For the text-containing cell, return its midpoint in [x, y] coordinate format. 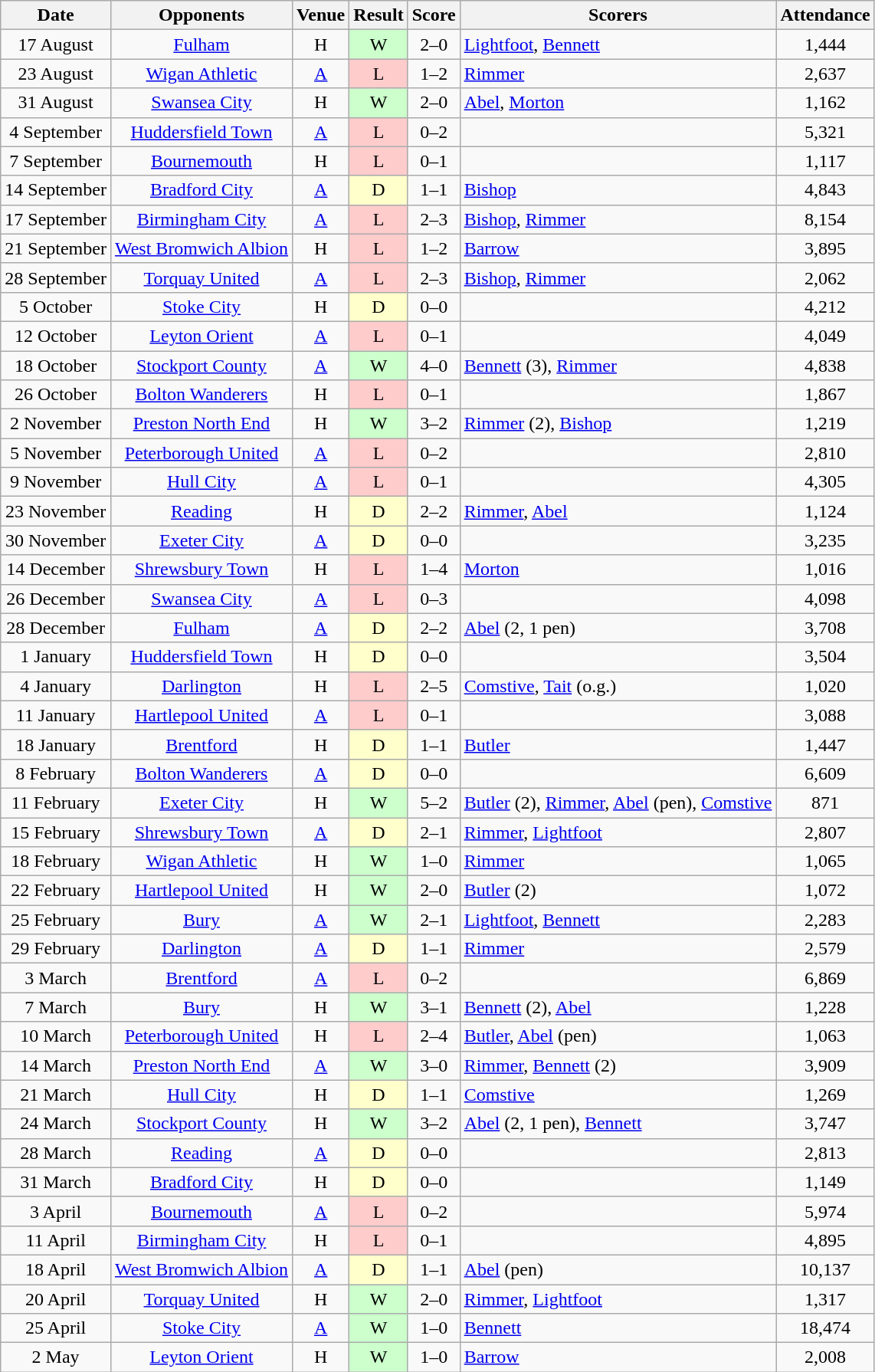
1,072 [825, 891]
17 August [56, 44]
2,579 [825, 949]
25 April [56, 1328]
1,162 [825, 103]
4,049 [825, 336]
8 February [56, 773]
2–5 [434, 686]
3,747 [825, 1124]
3,235 [825, 540]
2,810 [825, 453]
Butler (2) [618, 891]
7 September [56, 161]
1 January [56, 657]
26 October [56, 395]
11 February [56, 803]
Scorers [618, 15]
Butler (2), Rimmer, Abel (pen), Comstive [618, 803]
871 [825, 803]
18 February [56, 862]
3,504 [825, 657]
10 March [56, 1036]
14 December [56, 569]
4 September [56, 132]
31 March [56, 1182]
Comstive [618, 1095]
5,974 [825, 1211]
17 September [56, 219]
2,813 [825, 1153]
30 November [56, 540]
18 April [56, 1269]
Rimmer, Bennett (2) [618, 1065]
1,149 [825, 1182]
21 March [56, 1095]
29 February [56, 949]
Bennett (3), Rimmer [618, 366]
24 March [56, 1124]
3,909 [825, 1065]
18 October [56, 366]
1,063 [825, 1036]
4 January [56, 686]
1,444 [825, 44]
25 February [56, 920]
0–3 [434, 599]
20 April [56, 1299]
31 August [56, 103]
1–4 [434, 569]
3,088 [825, 715]
1,016 [825, 569]
2 November [56, 424]
15 February [56, 832]
18 January [56, 744]
Butler [618, 744]
3,895 [825, 248]
2,807 [825, 832]
18,474 [825, 1328]
1,065 [825, 862]
4,098 [825, 599]
2,062 [825, 277]
Bishop [618, 190]
1,447 [825, 744]
4,305 [825, 482]
Date [56, 15]
26 December [56, 599]
4,843 [825, 190]
1,219 [825, 424]
Bennett (2), Abel [618, 1007]
3–0 [434, 1065]
Attendance [825, 15]
11 January [56, 715]
22 February [56, 891]
2,008 [825, 1357]
Morton [618, 569]
21 September [56, 248]
7 March [56, 1007]
1,124 [825, 511]
1,228 [825, 1007]
Abel (2, 1 pen) [618, 628]
2,637 [825, 74]
5 November [56, 453]
Abel (pen) [618, 1269]
Abel, Morton [618, 103]
28 December [56, 628]
Opponents [201, 15]
23 November [56, 511]
6,869 [825, 978]
5 October [56, 307]
Comstive, Tait (o.g.) [618, 686]
9 November [56, 482]
14 September [56, 190]
Rimmer, Abel [618, 511]
Venue [321, 15]
8,154 [825, 219]
11 April [56, 1240]
1,317 [825, 1299]
Butler, Abel (pen) [618, 1036]
Abel (2, 1 pen), Bennett [618, 1124]
2 May [56, 1357]
Rimmer (2), Bishop [618, 424]
1,117 [825, 161]
4,895 [825, 1240]
28 March [56, 1153]
6,609 [825, 773]
1,269 [825, 1095]
10,137 [825, 1269]
5–2 [434, 803]
1,020 [825, 686]
3 March [56, 978]
1,867 [825, 395]
Result [379, 15]
Bennett [618, 1328]
3,708 [825, 628]
3 April [56, 1211]
23 August [56, 74]
4,838 [825, 366]
12 October [56, 336]
4–0 [434, 366]
3–1 [434, 1007]
2,283 [825, 920]
4,212 [825, 307]
28 September [56, 277]
2–4 [434, 1036]
14 March [56, 1065]
Score [434, 15]
5,321 [825, 132]
